Find where the given text appears and provide that cell's center as (x, y) coordinate. 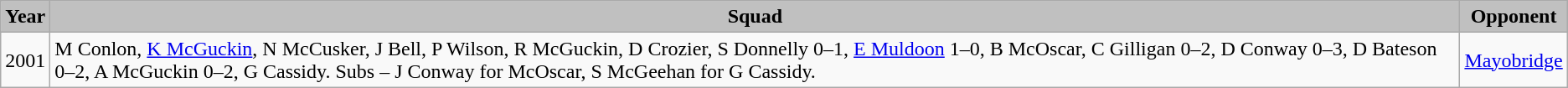
Year (25, 17)
Opponent (1514, 17)
Squad (756, 17)
Mayobridge (1514, 60)
2001 (25, 60)
